Return the (X, Y) coordinate for the center point of the cell that contains the specified text.  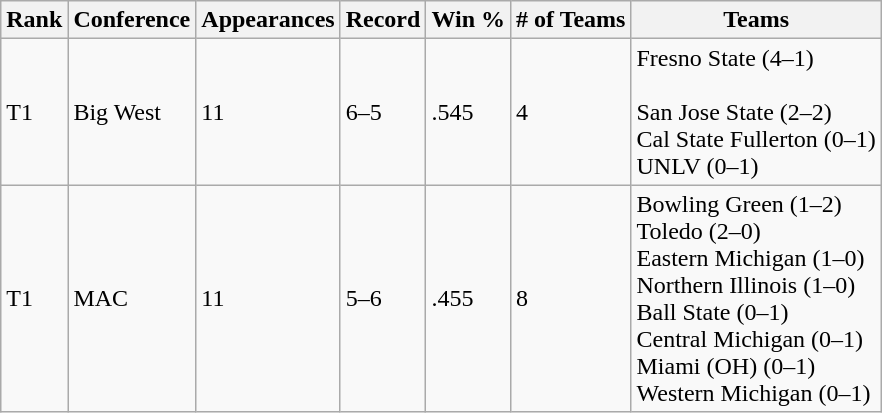
5–6 (383, 298)
# of Teams (571, 20)
Appearances (268, 20)
MAC (132, 298)
Fresno State (4–1)San Jose State (2–2) Cal State Fullerton (0–1) UNLV (0–1) (756, 112)
Record (383, 20)
8 (571, 298)
Teams (756, 20)
.455 (468, 298)
6–5 (383, 112)
Rank (34, 20)
4 (571, 112)
Win % (468, 20)
Conference (132, 20)
.545 (468, 112)
Big West (132, 112)
